From the cell containing the given text, extract its center point as (X, Y) coordinate. 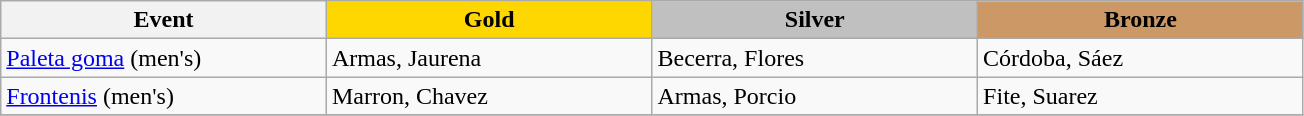
Event (164, 20)
Gold (489, 20)
Armas, Jaurena (489, 58)
Becerra, Flores (815, 58)
Silver (815, 20)
Fite, Suarez (1141, 96)
Armas, Porcio (815, 96)
Marron, Chavez (489, 96)
Paleta goma (men's) (164, 58)
Frontenis (men's) (164, 96)
Bronze (1141, 20)
Córdoba, Sáez (1141, 58)
